Find where the given text appears and provide that cell's center as (X, Y) coordinate. 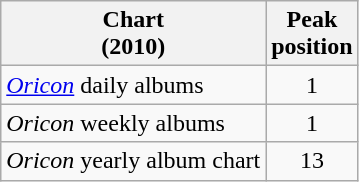
Oricon weekly albums (134, 123)
13 (312, 161)
Peakposition (312, 34)
Oricon daily albums (134, 85)
Chart(2010) (134, 34)
Oricon yearly album chart (134, 161)
